Search for the cell housing the specified text and yield its [X, Y] center coordinate. 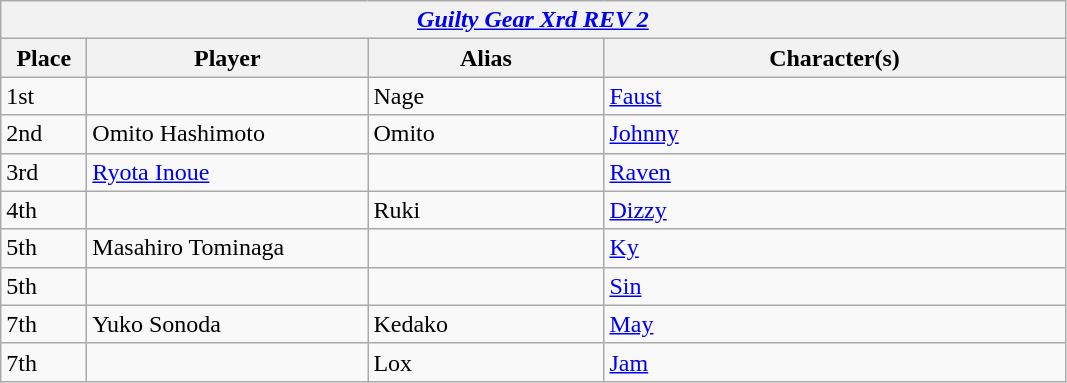
Johnny [834, 134]
Player [228, 58]
Jam [834, 362]
Ruki [486, 210]
Ky [834, 248]
3rd [44, 172]
2nd [44, 134]
Raven [834, 172]
May [834, 324]
Alias [486, 58]
Omito [486, 134]
4th [44, 210]
Kedako [486, 324]
Place [44, 58]
Ryota Inoue [228, 172]
1st [44, 96]
Masahiro Tominaga [228, 248]
Yuko Sonoda [228, 324]
Character(s) [834, 58]
Lox [486, 362]
Faust [834, 96]
Nage [486, 96]
Dizzy [834, 210]
Guilty Gear Xrd REV 2 [533, 20]
Omito Hashimoto [228, 134]
Sin [834, 286]
